For the text-containing cell, return its midpoint in [x, y] coordinate format. 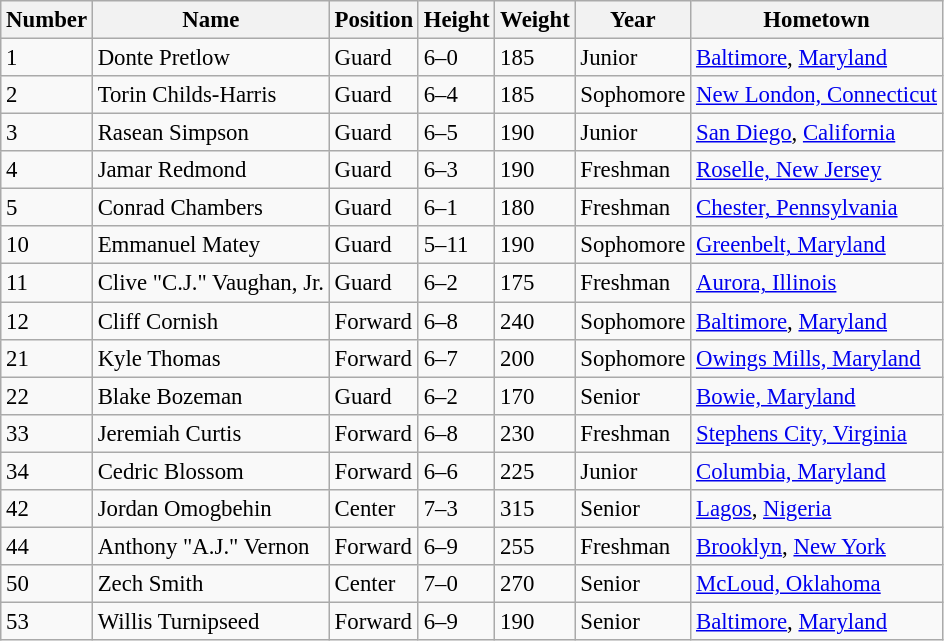
Greenbelt, Maryland [817, 245]
6–1 [456, 208]
180 [535, 208]
255 [535, 546]
Willis Turnipseed [210, 621]
44 [47, 546]
42 [47, 509]
Donte Pretlow [210, 58]
Height [456, 20]
Bowie, Maryland [817, 396]
Rasean Simpson [210, 133]
270 [535, 584]
Owings Mills, Maryland [817, 358]
San Diego, California [817, 133]
Lagos, Nigeria [817, 509]
3 [47, 133]
53 [47, 621]
Aurora, Illinois [817, 283]
Chester, Pennsylvania [817, 208]
Kyle Thomas [210, 358]
11 [47, 283]
6–6 [456, 471]
Weight [535, 20]
22 [47, 396]
Number [47, 20]
Year [633, 20]
225 [535, 471]
6–5 [456, 133]
Zech Smith [210, 584]
1 [47, 58]
6–7 [456, 358]
230 [535, 433]
5–11 [456, 245]
4 [47, 170]
Clive "C.J." Vaughan, Jr. [210, 283]
McLoud, Oklahoma [817, 584]
Jordan Omogbehin [210, 509]
Roselle, New Jersey [817, 170]
Columbia, Maryland [817, 471]
21 [47, 358]
Torin Childs-Harris [210, 95]
6–4 [456, 95]
33 [47, 433]
Stephens City, Virginia [817, 433]
Cliff Cornish [210, 321]
New London, Connecticut [817, 95]
2 [47, 95]
34 [47, 471]
50 [47, 584]
240 [535, 321]
6–3 [456, 170]
170 [535, 396]
10 [47, 245]
Hometown [817, 20]
Blake Bozeman [210, 396]
200 [535, 358]
315 [535, 509]
6–0 [456, 58]
175 [535, 283]
Position [374, 20]
Cedric Blossom [210, 471]
Emmanuel Matey [210, 245]
7–0 [456, 584]
12 [47, 321]
Jeremiah Curtis [210, 433]
Conrad Chambers [210, 208]
Jamar Redmond [210, 170]
7–3 [456, 509]
Anthony "A.J." Vernon [210, 546]
Name [210, 20]
Brooklyn, New York [817, 546]
5 [47, 208]
